Output the (x, y) coordinate of the center of the cell containing the given text.  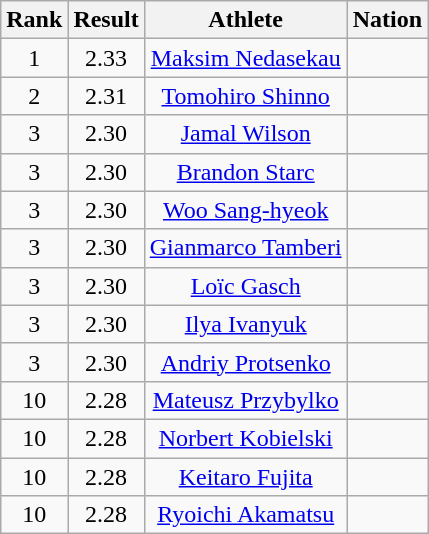
Brandon Starc (246, 172)
Ryoichi Akamatsu (246, 515)
Jamal Wilson (246, 134)
2.33 (106, 58)
Gianmarco Tamberi (246, 248)
Andriy Protsenko (246, 362)
Athlete (246, 20)
Tomohiro Shinno (246, 96)
Result (106, 20)
2 (34, 96)
Ilya Ivanyuk (246, 324)
Maksim Nedasekau (246, 58)
Mateusz Przybylko (246, 400)
1 (34, 58)
2.31 (106, 96)
Keitaro Fujita (246, 477)
Woo Sang-hyeok (246, 210)
Norbert Kobielski (246, 438)
Rank (34, 20)
Loïc Gasch (246, 286)
Nation (387, 20)
